Find where the given text appears and provide that cell's center as (x, y) coordinate. 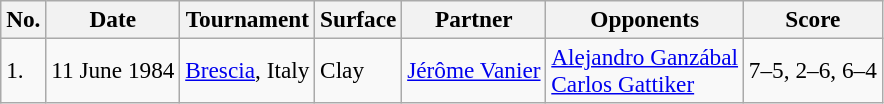
Clay (358, 70)
1. (24, 70)
Score (812, 19)
Surface (358, 19)
Tournament (248, 19)
Brescia, Italy (248, 70)
No. (24, 19)
Opponents (645, 19)
Date (113, 19)
Jérôme Vanier (474, 70)
11 June 1984 (113, 70)
Partner (474, 19)
7–5, 2–6, 6–4 (812, 70)
Alejandro Ganzábal Carlos Gattiker (645, 70)
